Detect which cell encompasses the target text, then output its [x, y] center coordinate. 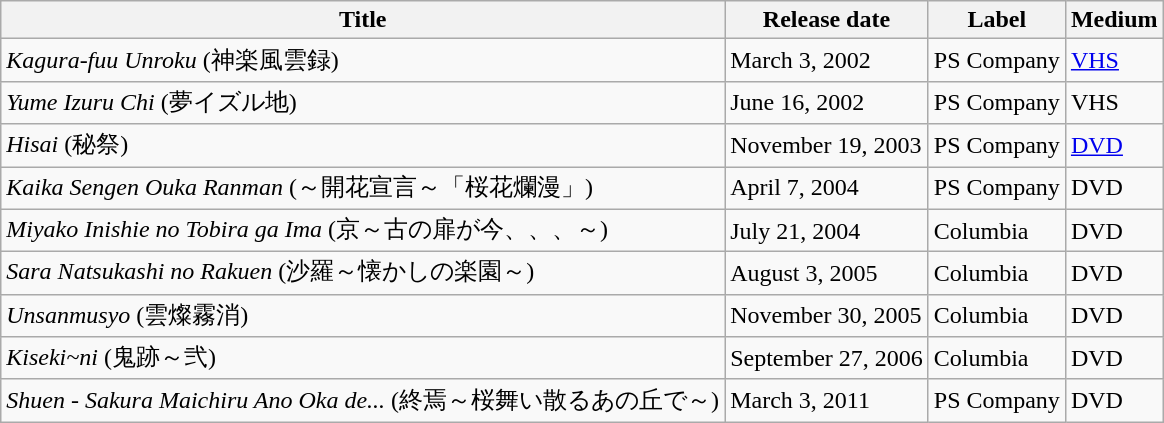
Label [996, 20]
Release date [827, 20]
March 3, 2011 [827, 400]
Unsanmusyo (雲燦霧消) [363, 316]
Miyako Inishie no Tobira ga Ima (京～古の扉が今、、、～) [363, 230]
Kiseki~ni (鬼跡～弐) [363, 358]
April 7, 2004 [827, 188]
November 30, 2005 [827, 316]
August 3, 2005 [827, 274]
Yume Izuru Chi (夢イズル地) [363, 102]
November 19, 2003 [827, 146]
September 27, 2006 [827, 358]
Kaika Sengen Ouka Ranman (～開花宣言～「桜花爛漫」) [363, 188]
Shuen - Sakura Maichiru Ano Oka de... (終焉～桜舞い散るあの丘で～) [363, 400]
July 21, 2004 [827, 230]
June 16, 2002 [827, 102]
Sara Natsukashi no Rakuen (沙羅～懐かしの楽園～) [363, 274]
Hisai (秘祭) [363, 146]
Kagura-fuu Unroku (神楽風雲録) [363, 60]
March 3, 2002 [827, 60]
Medium [1114, 20]
Title [363, 20]
